Determine the (x, y) coordinate at the center of the cell enclosing the given text.  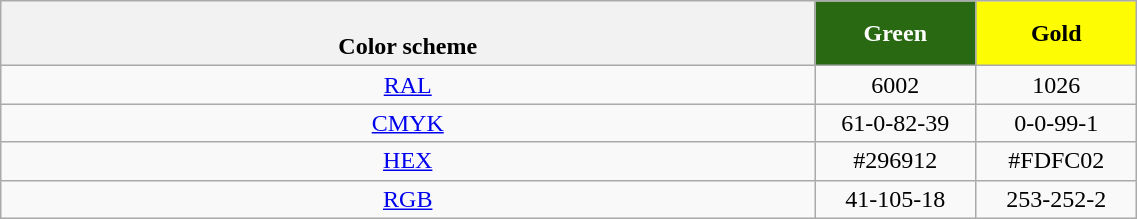
Gold (1056, 34)
0-0-99-1 (1056, 123)
1026 (1056, 85)
Color scheme (408, 34)
#296912 (896, 161)
RAL (408, 85)
#FDFC02 (1056, 161)
CMYK (408, 123)
Green (896, 34)
RGB (408, 199)
HEX (408, 161)
6002 (896, 85)
41-105-18 (896, 199)
61-0-82-39 (896, 123)
253-252-2 (1056, 199)
